Identify which cell holds the provided text, then report its (X, Y) central coordinate. 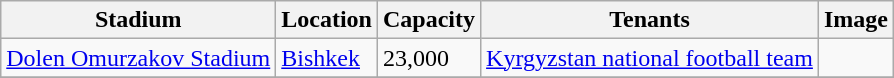
23,000 (430, 58)
Image (856, 20)
Stadium (138, 20)
Kyrgyzstan national football team (650, 58)
Bishkek (327, 58)
Location (327, 20)
Tenants (650, 20)
Capacity (430, 20)
Dolen Omurzakov Stadium (138, 58)
